Provide the [X, Y] coordinate of the cell's center where the given text is located.  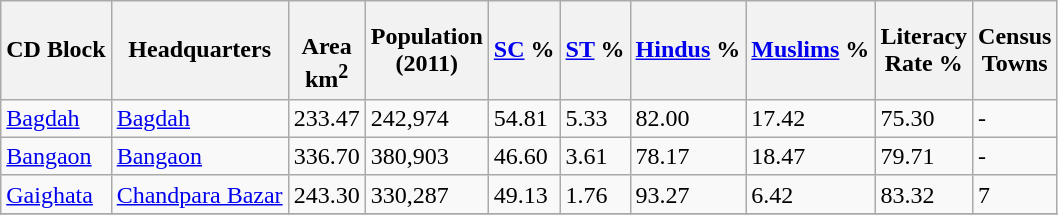
Chandpara Bazar [200, 194]
5.33 [595, 118]
Hindus % [688, 50]
Literacy Rate % [924, 50]
3.61 [595, 156]
Population(2011) [426, 50]
78.17 [688, 156]
7 [1015, 194]
18.47 [810, 156]
Areakm2 [326, 50]
93.27 [688, 194]
46.60 [524, 156]
75.30 [924, 118]
ST % [595, 50]
82.00 [688, 118]
83.32 [924, 194]
330,287 [426, 194]
1.76 [595, 194]
CD Block [56, 50]
CensusTowns [1015, 50]
17.42 [810, 118]
6.42 [810, 194]
243.30 [326, 194]
242,974 [426, 118]
54.81 [524, 118]
Gaighata [56, 194]
380,903 [426, 156]
79.71 [924, 156]
233.47 [326, 118]
49.13 [524, 194]
336.70 [326, 156]
Headquarters [200, 50]
SC % [524, 50]
Muslims % [810, 50]
